Scan for the cell matching the given text and deliver its [X, Y] coordinate at center. 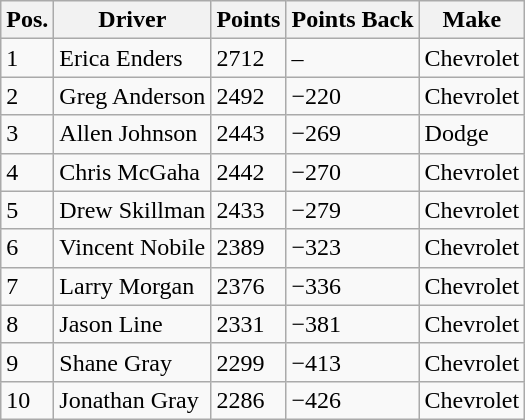
Dodge [472, 134]
9 [28, 362]
−270 [352, 172]
2442 [248, 172]
Jason Line [132, 324]
6 [28, 248]
2443 [248, 134]
−269 [352, 134]
Jonathan Gray [132, 400]
2433 [248, 210]
2331 [248, 324]
Points Back [352, 20]
8 [28, 324]
5 [28, 210]
2 [28, 96]
Vincent Nobile [132, 248]
−381 [352, 324]
Shane Gray [132, 362]
Drew Skillman [132, 210]
2299 [248, 362]
−323 [352, 248]
Pos. [28, 20]
−220 [352, 96]
Greg Anderson [132, 96]
Make [472, 20]
−426 [352, 400]
2492 [248, 96]
−279 [352, 210]
Allen Johnson [132, 134]
– [352, 58]
Erica Enders [132, 58]
7 [28, 286]
4 [28, 172]
2712 [248, 58]
Chris McGaha [132, 172]
3 [28, 134]
−336 [352, 286]
2286 [248, 400]
Driver [132, 20]
2376 [248, 286]
Points [248, 20]
1 [28, 58]
−413 [352, 362]
10 [28, 400]
2389 [248, 248]
Larry Morgan [132, 286]
